Extract the [X, Y] coordinate from the center of the cell holding the provided text.  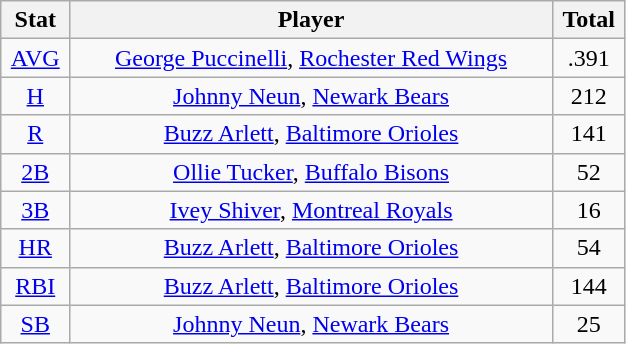
RBI [36, 286]
2B [36, 172]
25 [588, 324]
HR [36, 248]
H [36, 96]
Ollie Tucker, Buffalo Bisons [312, 172]
212 [588, 96]
Player [312, 20]
16 [588, 210]
AVG [36, 58]
.391 [588, 58]
Total [588, 20]
52 [588, 172]
Ivey Shiver, Montreal Royals [312, 210]
141 [588, 134]
SB [36, 324]
George Puccinelli, Rochester Red Wings [312, 58]
R [36, 134]
54 [588, 248]
3B [36, 210]
Stat [36, 20]
144 [588, 286]
